Extract the [x, y] coordinate from the center of the cell holding the provided text.  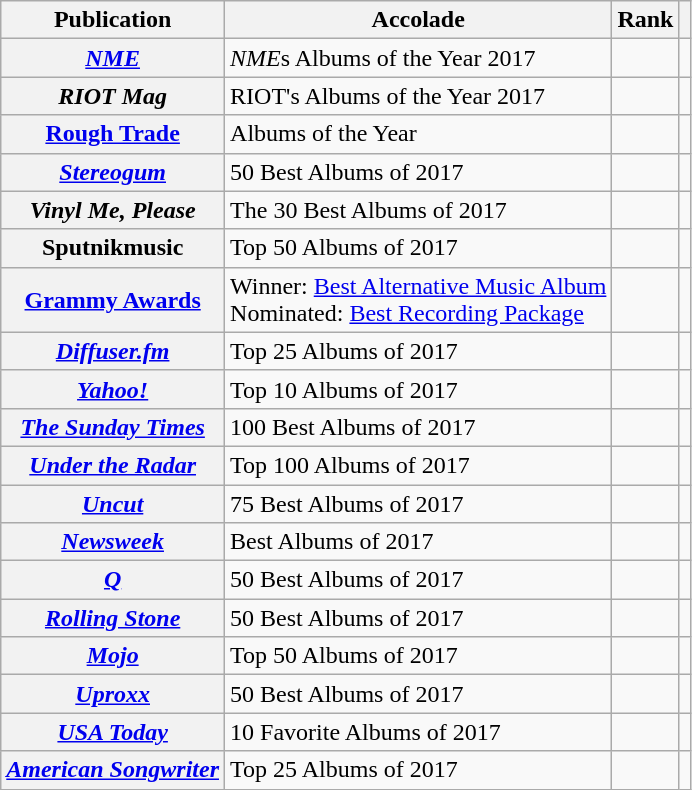
Uncut [113, 503]
Q [113, 580]
Publication [113, 20]
Winner: Best Alternative Music AlbumNominated: Best Recording Package [418, 300]
Best Albums of 2017 [418, 542]
USA Today [113, 732]
Rank [646, 20]
Sputnikmusic [113, 248]
10 Favorite Albums of 2017 [418, 732]
NMEs Albums of the Year 2017 [418, 58]
Rolling Stone [113, 618]
Yahoo! [113, 389]
Under the Radar [113, 465]
RIOT Mag [113, 96]
Top 10 Albums of 2017 [418, 389]
75 Best Albums of 2017 [418, 503]
RIOT's Albums of the Year 2017 [418, 96]
Stereogum [113, 172]
Rough Trade [113, 134]
The 30 Best Albums of 2017 [418, 210]
Albums of the Year [418, 134]
Newsweek [113, 542]
Grammy Awards [113, 300]
Vinyl Me, Please [113, 210]
Uproxx [113, 694]
American Songwriter [113, 770]
Top 100 Albums of 2017 [418, 465]
Diffuser.fm [113, 351]
100 Best Albums of 2017 [418, 427]
NME [113, 58]
Accolade [418, 20]
The Sunday Times [113, 427]
Mojo [113, 656]
